Pinpoint the cell where the given text exists, returning its [x, y] midpoint coordinate. 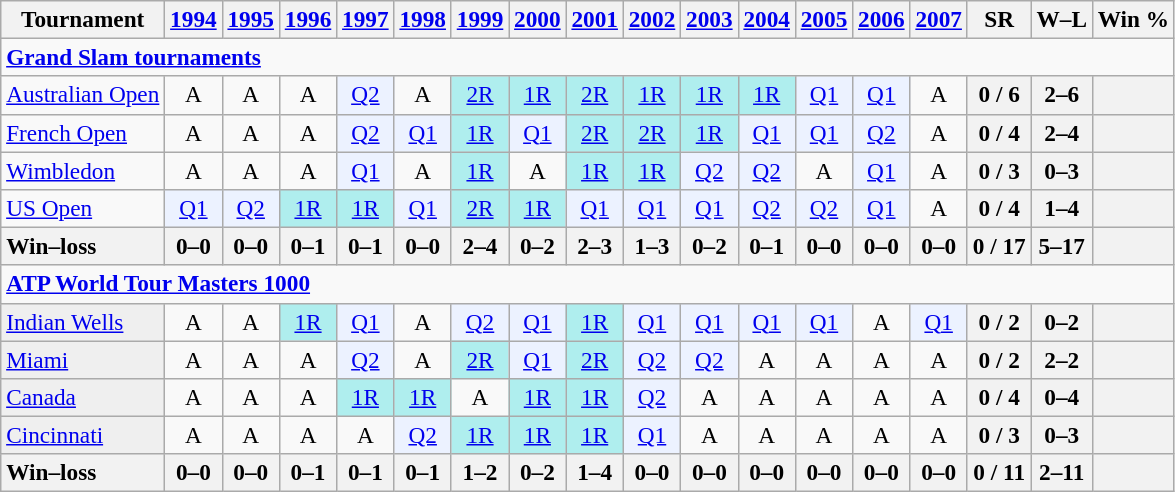
Win % [1133, 19]
1–3 [652, 246]
Miami [83, 359]
2–3 [594, 246]
Indian Wells [83, 322]
1998 [422, 19]
1997 [366, 19]
Wimbledon [83, 170]
2005 [824, 19]
2–11 [1062, 473]
1999 [480, 19]
0–4 [1062, 397]
2–2 [1062, 359]
Cincinnati [83, 435]
2001 [594, 19]
Tournament [83, 19]
1996 [308, 19]
5–17 [1062, 246]
Australian Open [83, 95]
0 / 6 [999, 95]
2007 [938, 19]
1994 [194, 19]
0 / 17 [999, 246]
2000 [538, 19]
French Open [83, 133]
US Open [83, 208]
Canada [83, 397]
W–L [1062, 19]
1995 [250, 19]
SR [999, 19]
2004 [766, 19]
2–6 [1062, 95]
ATP World Tour Masters 1000 [588, 284]
1–2 [480, 473]
Grand Slam tournaments [588, 57]
2006 [882, 19]
2002 [652, 19]
2003 [710, 19]
0 / 11 [999, 473]
